Pinpoint the cell where the given text exists, returning its [X, Y] midpoint coordinate. 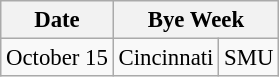
Bye Week [196, 20]
SMU [249, 58]
Cincinnati [166, 58]
Date [57, 20]
October 15 [57, 58]
